Find where the given text appears and provide that cell's center as (x, y) coordinate. 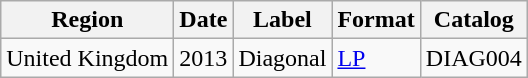
Region (88, 20)
Diagonal (282, 58)
2013 (204, 58)
Date (204, 20)
Format (376, 20)
Label (282, 20)
DIAG004 (474, 58)
United Kingdom (88, 58)
Catalog (474, 20)
LP (376, 58)
